Return the (x, y) coordinate for the center point of the cell that contains the specified text.  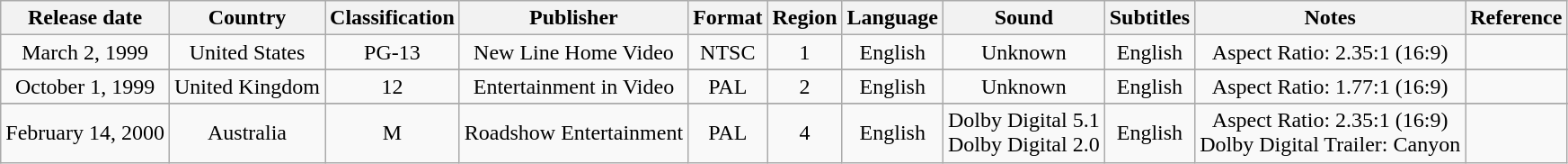
Roadshow Entertainment (573, 133)
Classification (393, 18)
Aspect Ratio: 1.77:1 (16:9) (1330, 87)
Aspect Ratio: 2.35:1 (16:9)Dolby Digital Trailer: Canyon (1330, 133)
PG-13 (393, 52)
12 (393, 87)
Dolby Digital 5.1Dolby Digital 2.0 (1023, 133)
NTSC (728, 52)
Subtitles (1149, 18)
Entertainment in Video (573, 87)
Notes (1330, 18)
Region (805, 18)
Aspect Ratio: 2.35:1 (16:9) (1330, 52)
Release date (85, 18)
Reference (1517, 18)
Sound (1023, 18)
Country (246, 18)
October 1, 1999 (85, 87)
4 (805, 133)
March 2, 1999 (85, 52)
Language (892, 18)
2 (805, 87)
1 (805, 52)
United Kingdom (246, 87)
February 14, 2000 (85, 133)
Publisher (573, 18)
Australia (246, 133)
New Line Home Video (573, 52)
United States (246, 52)
Format (728, 18)
M (393, 133)
